Return (X, Y) of the center of cell containing provided text 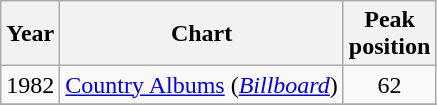
1982 (30, 85)
Country Albums (Billboard) (202, 85)
62 (389, 85)
Peakposition (389, 34)
Year (30, 34)
Chart (202, 34)
